Determine the (x, y) coordinate at the center of the cell enclosing the given text.  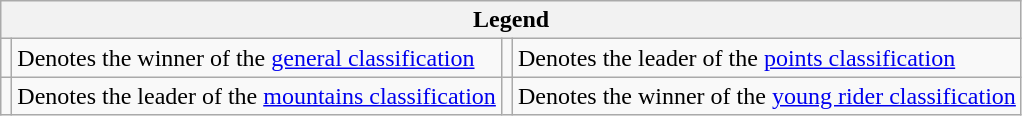
Denotes the winner of the young rider classification (766, 96)
Denotes the leader of the points classification (766, 58)
Denotes the leader of the mountains classification (257, 96)
Denotes the winner of the general classification (257, 58)
Legend (512, 20)
